Return [x, y] of the center of cell containing provided text 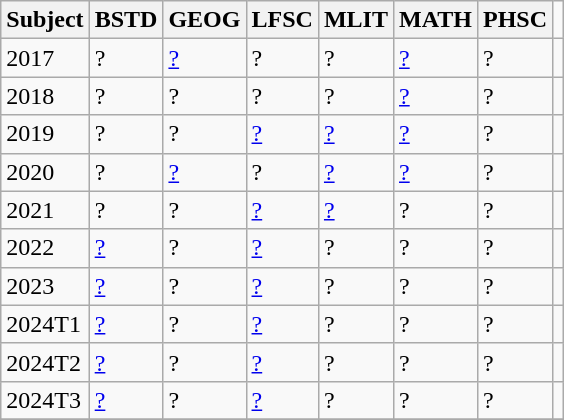
2023 [45, 286]
2020 [45, 172]
2024T2 [45, 362]
MATH [435, 20]
BSTD [126, 20]
2018 [45, 96]
2022 [45, 248]
LFSC [282, 20]
2019 [45, 134]
GEOG [204, 20]
2024T3 [45, 400]
Subject [45, 20]
2017 [45, 58]
2024T1 [45, 324]
PHSC [514, 20]
MLIT [356, 20]
2021 [45, 210]
